Search for the cell housing the specified text and yield its [X, Y] center coordinate. 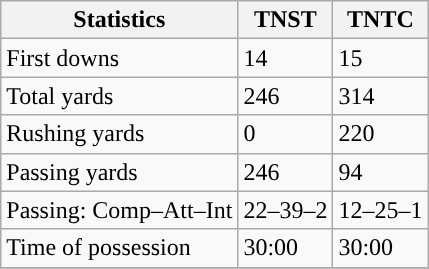
First downs [120, 58]
Passing yards [120, 172]
0 [286, 134]
220 [380, 134]
Rushing yards [120, 134]
15 [380, 58]
Passing: Comp–Att–Int [120, 210]
TNTC [380, 20]
22–39–2 [286, 210]
12–25–1 [380, 210]
Statistics [120, 20]
14 [286, 58]
TNST [286, 20]
Total yards [120, 96]
Time of possession [120, 248]
314 [380, 96]
94 [380, 172]
